Find where the given text appears and provide that cell's center as [x, y] coordinate. 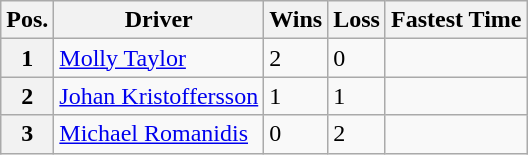
3 [28, 134]
Loss [357, 20]
Michael Romanidis [159, 134]
Pos. [28, 20]
Johan Kristoffersson [159, 96]
Molly Taylor [159, 58]
Driver [159, 20]
Fastest Time [456, 20]
Wins [296, 20]
